Search for the cell housing the specified text and yield its (x, y) center coordinate. 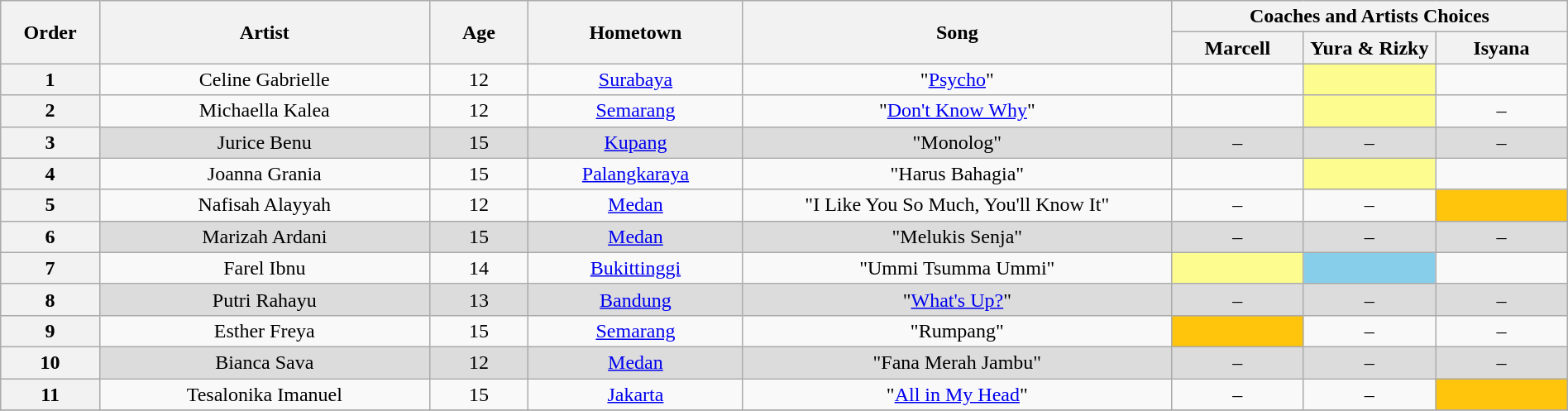
8 (50, 299)
6 (50, 237)
Kupang (635, 142)
9 (50, 331)
Esther Freya (265, 331)
Marizah Ardani (265, 237)
"Melukis Senja" (958, 237)
4 (50, 174)
"Fana Merah Jambu" (958, 362)
"What's Up?" (958, 299)
10 (50, 362)
Age (479, 32)
Marcell (1238, 48)
Surabaya (635, 79)
7 (50, 268)
Jakarta (635, 394)
Song (958, 32)
1 (50, 79)
Jurice Benu (265, 142)
Putri Rahayu (265, 299)
"Ummi Tsumma Ummi" (958, 268)
Tesalonika Imanuel (265, 394)
Isyana (1502, 48)
"Rumpang" (958, 331)
5 (50, 205)
14 (479, 268)
Bianca Sava (265, 362)
2 (50, 111)
"Don't Know Why" (958, 111)
Hometown (635, 32)
"All in My Head" (958, 394)
Order (50, 32)
Palangkaraya (635, 174)
3 (50, 142)
13 (479, 299)
Artist (265, 32)
"Harus Bahagia" (958, 174)
Farel Ibnu (265, 268)
Bandung (635, 299)
Coaches and Artists Choices (1370, 17)
Nafisah Alayyah (265, 205)
Celine Gabrielle (265, 79)
11 (50, 394)
"Psycho" (958, 79)
"Monolog" (958, 142)
Bukittinggi (635, 268)
Michaella Kalea (265, 111)
Yura & Rizky (1370, 48)
Joanna Grania (265, 174)
"I Like You So Much, You'll Know It" (958, 205)
